Return [x, y] of the center of cell containing provided text 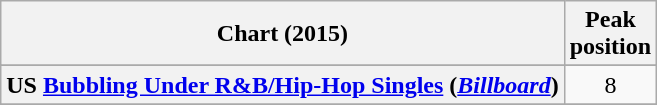
8 [610, 85]
US Bubbling Under R&B/Hip-Hop Singles (Billboard) [282, 85]
Peakposition [610, 34]
Chart (2015) [282, 34]
